Return (X, Y) of the center of cell containing provided text 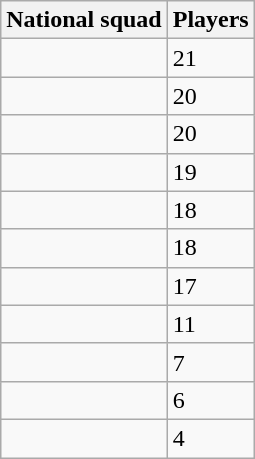
17 (210, 286)
11 (210, 324)
National squad (84, 20)
21 (210, 58)
7 (210, 362)
6 (210, 400)
19 (210, 172)
Players (210, 20)
4 (210, 438)
